Extract the [x, y] coordinate from the center of the cell holding the provided text.  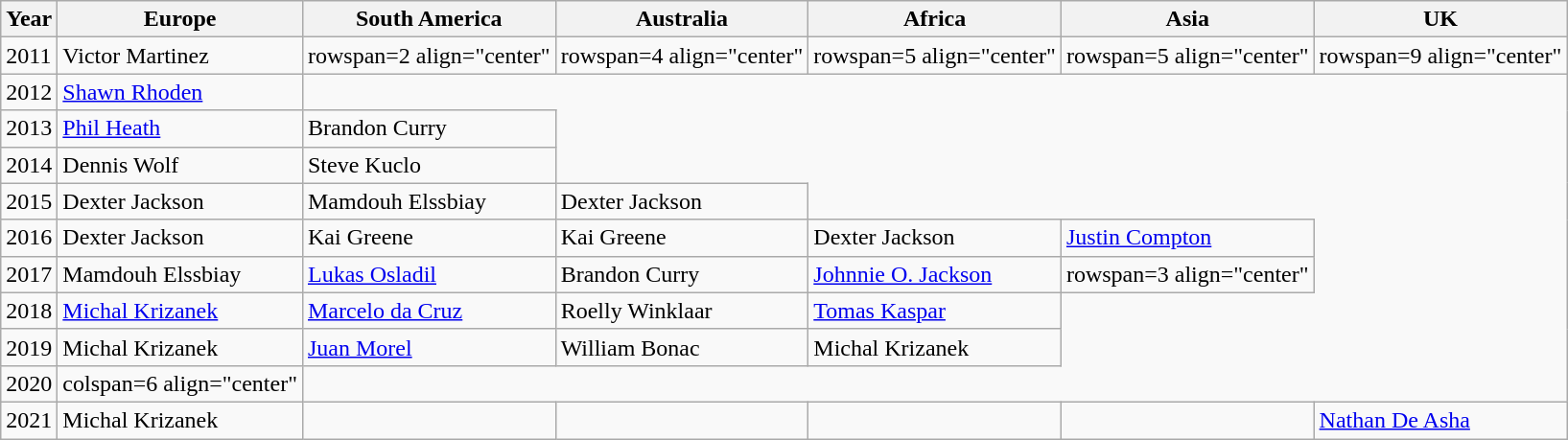
2018 [29, 311]
Africa [935, 19]
rowspan=4 align="center" [682, 56]
Phil Heath [180, 128]
Steve Kuclo [429, 165]
Lukas Osladil [429, 274]
rowspan=9 align="center" [1440, 56]
Asia [1187, 19]
Nathan De Asha [1440, 420]
2015 [29, 201]
2020 [29, 383]
rowspan=3 align="center" [1187, 274]
Victor Martinez [180, 56]
Year [29, 19]
2016 [29, 238]
Roelly Winklaar [682, 311]
UK [1440, 19]
Europe [180, 19]
colspan=6 align="center" [180, 383]
Dennis Wolf [180, 165]
William Bonac [682, 347]
2012 [29, 92]
Tomas Kaspar [935, 311]
South America [429, 19]
Marcelo da Cruz [429, 311]
Australia [682, 19]
2014 [29, 165]
2019 [29, 347]
Juan Morel [429, 347]
2017 [29, 274]
2011 [29, 56]
rowspan=2 align="center" [429, 56]
2013 [29, 128]
Shawn Rhoden [180, 92]
Johnnie O. Jackson [935, 274]
Justin Compton [1187, 238]
2021 [29, 420]
